Scan for the cell matching the given text and deliver its (X, Y) coordinate at center. 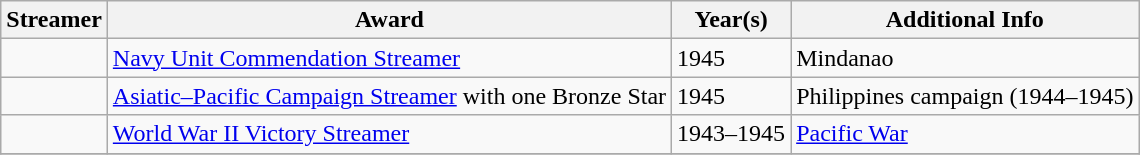
Asiatic–Pacific Campaign Streamer with one Bronze Star (389, 96)
1943–1945 (732, 134)
Year(s) (732, 20)
Award (389, 20)
Navy Unit Commendation Streamer (389, 58)
Pacific War (965, 134)
World War II Victory Streamer (389, 134)
Additional Info (965, 20)
Philippines campaign (1944–1945) (965, 96)
Streamer (54, 20)
Mindanao (965, 58)
